Identify which cell holds the provided text, then report its [x, y] central coordinate. 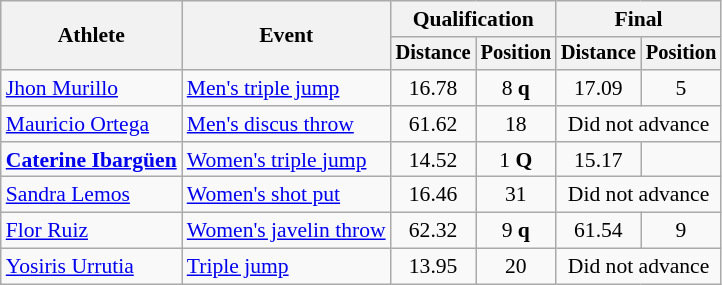
9 [681, 231]
15.17 [598, 160]
Athlete [92, 36]
Women's triple jump [286, 160]
18 [516, 124]
Men's triple jump [286, 88]
62.32 [434, 231]
13.95 [434, 267]
31 [516, 195]
8 q [516, 88]
Flor Ruiz [92, 231]
Event [286, 36]
14.52 [434, 160]
Women's shot put [286, 195]
17.09 [598, 88]
Triple jump [286, 267]
9 q [516, 231]
61.62 [434, 124]
Men's discus throw [286, 124]
Yosiris Urrutia [92, 267]
Qualification [474, 19]
61.54 [598, 231]
1 Q [516, 160]
Jhon Murillo [92, 88]
20 [516, 267]
Women's javelin throw [286, 231]
Sandra Lemos [92, 195]
Final [638, 19]
5 [681, 88]
Mauricio Ortega [92, 124]
16.78 [434, 88]
16.46 [434, 195]
Caterine Ibargüen [92, 160]
